For the text-containing cell, return its midpoint in [X, Y] coordinate format. 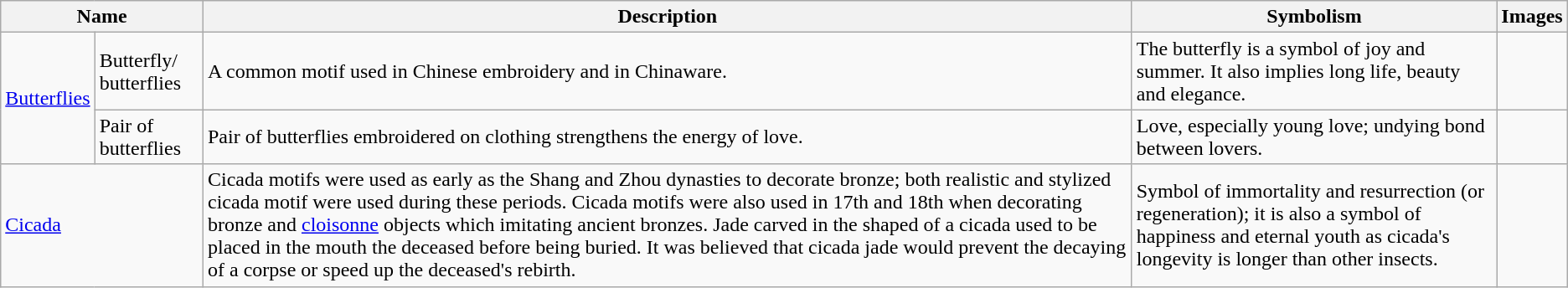
Pair of butterflies embroidered on clothing strengthens the energy of love. [667, 137]
Images [1532, 17]
Name [102, 17]
Cicada [102, 225]
Description [667, 17]
Love, especially young love; undying bond between lovers. [1314, 137]
Pair of butterflies [149, 137]
Butterfly/ butterflies [149, 71]
A common motif used in Chinese embroidery and in Chinaware. [667, 71]
Butterflies [48, 99]
The butterfly is a symbol of joy and summer. It also implies long life, beauty and elegance. [1314, 71]
Symbolism [1314, 17]
